Detect which cell encompasses the target text, then output its [X, Y] center coordinate. 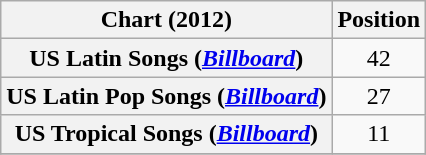
27 [379, 96]
42 [379, 58]
US Latin Songs (Billboard) [166, 58]
US Latin Pop Songs (Billboard) [166, 96]
11 [379, 134]
US Tropical Songs (Billboard) [166, 134]
Chart (2012) [166, 20]
Position [379, 20]
